Determine the [X, Y] coordinate at the center of the cell enclosing the given text.  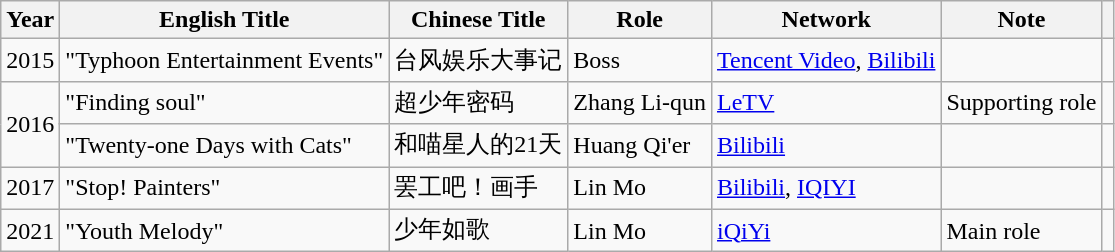
Year [30, 20]
Zhang Li-qun [640, 102]
Bilibili, IQIYI [826, 188]
Supporting role [1022, 102]
Role [640, 20]
Huang Qi'er [640, 146]
2021 [30, 230]
"Typhoon Entertainment Events" [224, 60]
罢工吧！画手 [478, 188]
2017 [30, 188]
LeTV [826, 102]
台风娱乐大事记 [478, 60]
Chinese Title [478, 20]
Note [1022, 20]
2015 [30, 60]
"Youth Melody" [224, 230]
iQiYi [826, 230]
Bilibili [826, 146]
Boss [640, 60]
"Finding soul" [224, 102]
2016 [30, 124]
"Twenty-one Days with Cats" [224, 146]
Tencent Video, Bilibili [826, 60]
Main role [1022, 230]
English Title [224, 20]
和喵星人的21天 [478, 146]
超少年密码 [478, 102]
Network [826, 20]
少年如歌 [478, 230]
"Stop! Painters" [224, 188]
